Determine the [x, y] coordinate at the center of the cell enclosing the given text.  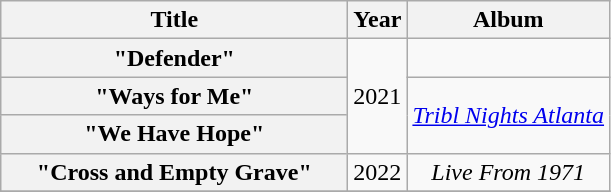
Title [174, 20]
"Cross and Empty Grave" [174, 172]
"Ways for Me" [174, 96]
Live From 1971 [508, 172]
Album [508, 20]
2021 [378, 96]
"We Have Hope" [174, 134]
Year [378, 20]
2022 [378, 172]
"Defender" [174, 58]
Tribl Nights Atlanta [508, 115]
